Locate the cell with the specified text and output its (X, Y) center coordinate. 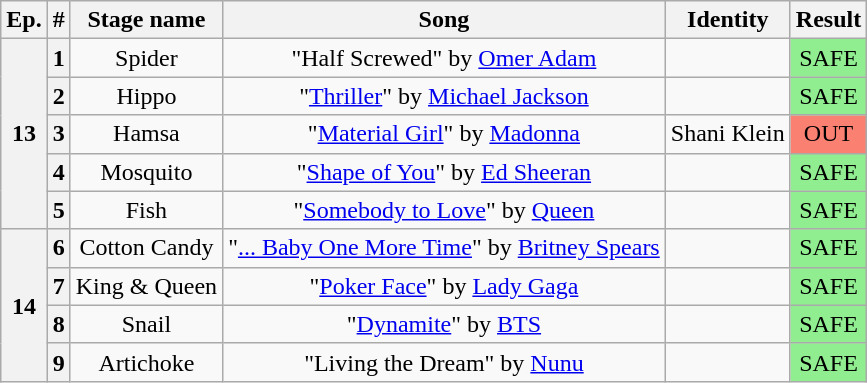
"Somebody to Love" by Queen (444, 210)
9 (58, 362)
Snail (146, 324)
Shani Klein (728, 134)
Stage name (146, 20)
Artichoke (146, 362)
Song (444, 20)
1 (58, 58)
"Living the Dream" by Nunu (444, 362)
2 (58, 96)
Result (828, 20)
"Shape of You" by Ed Sheeran (444, 172)
"Material Girl" by Madonna (444, 134)
3 (58, 134)
"Thriller" by Michael Jackson (444, 96)
Fish (146, 210)
13 (24, 134)
7 (58, 286)
Hamsa (146, 134)
14 (24, 305)
Mosquito (146, 172)
6 (58, 248)
4 (58, 172)
Hippo (146, 96)
OUT (828, 134)
Identity (728, 20)
"Poker Face" by Lady Gaga (444, 286)
"Dynamite" by BTS (444, 324)
Ep. (24, 20)
# (58, 20)
"Half Screwed" by Omer Adam (444, 58)
King & Queen (146, 286)
Cotton Candy (146, 248)
Spider (146, 58)
5 (58, 210)
"... Baby One More Time" by Britney Spears (444, 248)
8 (58, 324)
